Locate the cell with the specified text and output its [x, y] center coordinate. 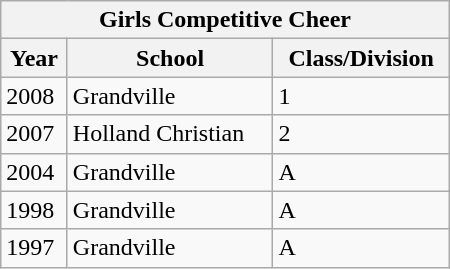
2 [361, 134]
1 [361, 96]
Girls Competitive Cheer [225, 20]
Year [34, 58]
Holland Christian [170, 134]
1997 [34, 248]
School [170, 58]
2004 [34, 172]
2007 [34, 134]
1998 [34, 210]
2008 [34, 96]
Class/Division [361, 58]
